Return the [x, y] coordinate for the center point of the cell that contains the specified text.  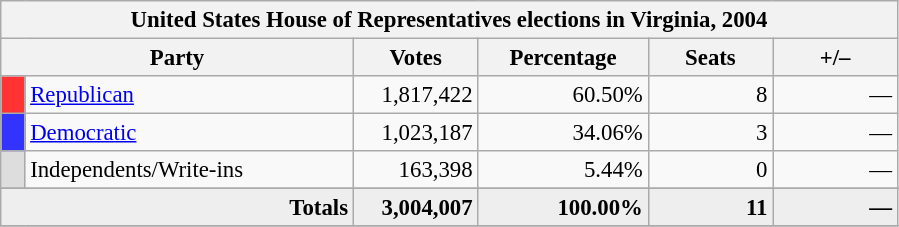
0 [710, 170]
34.06% [563, 133]
Independents/Write-ins [189, 170]
3,004,007 [416, 208]
5.44% [563, 170]
Republican [189, 95]
8 [710, 95]
11 [710, 208]
Democratic [189, 133]
1,023,187 [416, 133]
163,398 [416, 170]
Seats [710, 58]
Totals [178, 208]
100.00% [563, 208]
Votes [416, 58]
3 [710, 133]
1,817,422 [416, 95]
60.50% [563, 95]
Party [178, 58]
United States House of Representatives elections in Virginia, 2004 [450, 20]
+/– [836, 58]
Percentage [563, 58]
